Return the [X, Y] coordinate for the center point of the cell that contains the specified text.  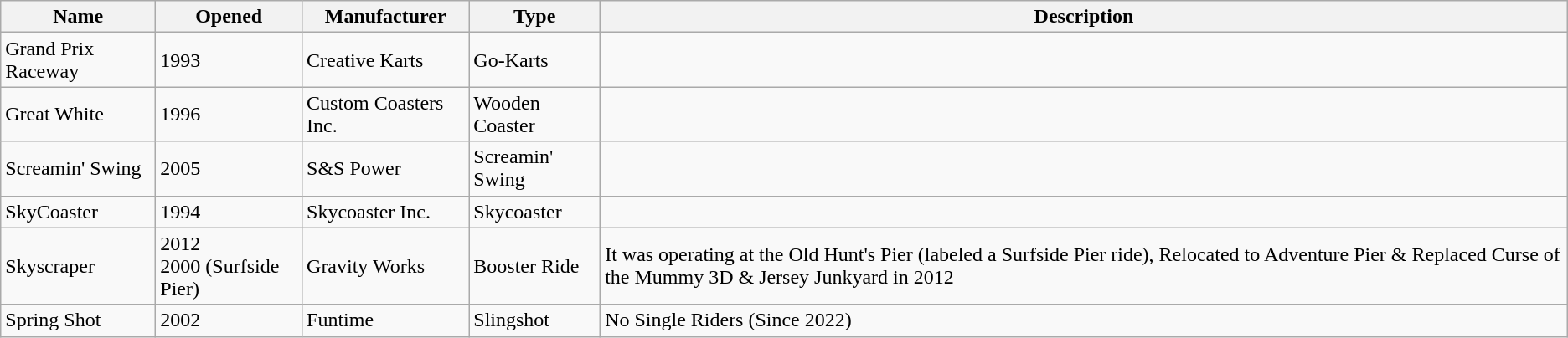
Wooden Coaster [534, 114]
Type [534, 17]
1996 [230, 114]
SkyCoaster [79, 212]
Name [79, 17]
Great White [79, 114]
S&S Power [385, 169]
Custom Coasters Inc. [385, 114]
1994 [230, 212]
Spring Shot [79, 320]
Creative Karts [385, 60]
Skycoaster Inc. [385, 212]
Gravity Works [385, 266]
Skyscraper [79, 266]
Funtime [385, 320]
1993 [230, 60]
Skycoaster [534, 212]
Booster Ride [534, 266]
2005 [230, 169]
Manufacturer [385, 17]
Slingshot [534, 320]
Opened [230, 17]
20122000 (Surfside Pier) [230, 266]
No Single Riders (Since 2022) [1084, 320]
Go-Karts [534, 60]
Grand Prix Raceway [79, 60]
2002 [230, 320]
Description [1084, 17]
